Output the [X, Y] coordinate of the center of the cell containing the given text.  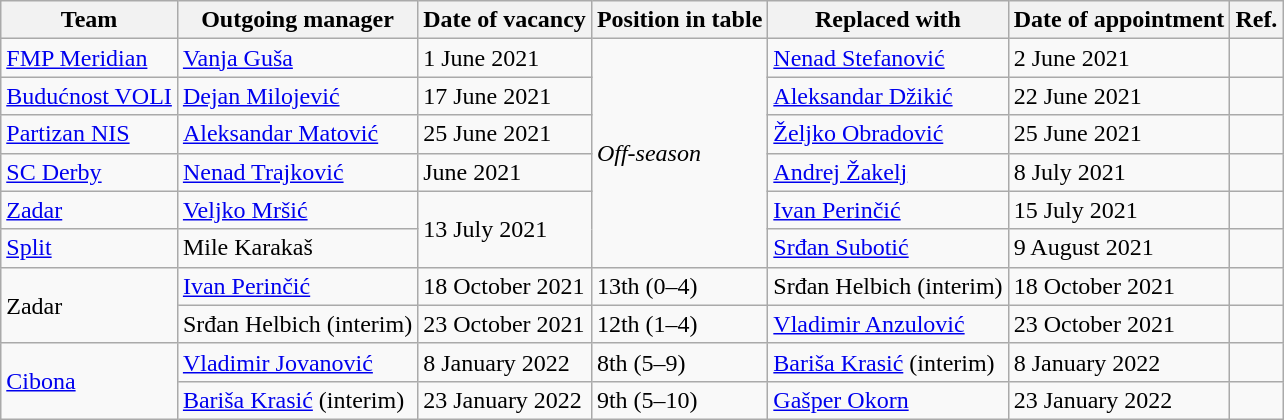
Veljko Mršić [297, 210]
Position in table [679, 20]
9 August 2021 [1119, 248]
Željko Obradović [888, 134]
13 July 2021 [505, 229]
Date of vacancy [505, 20]
Replaced with [888, 20]
Mile Karakaš [297, 248]
Cibona [90, 381]
2 June 2021 [1119, 58]
FMP Meridian [90, 58]
Dejan Milojević [297, 96]
1 June 2021 [505, 58]
Budućnost VOLI [90, 96]
9th (5–10) [679, 400]
Srđan Subotić [888, 248]
Nenad Trajković [297, 172]
Andrej Žakelj [888, 172]
Date of appointment [1119, 20]
Off-season [679, 153]
Nenad Stefanović [888, 58]
22 June 2021 [1119, 96]
8th (5–9) [679, 362]
15 July 2021 [1119, 210]
12th (1–4) [679, 324]
17 June 2021 [505, 96]
Outgoing manager [297, 20]
Partizan NIS [90, 134]
June 2021 [505, 172]
Aleksandar Matović [297, 134]
Team [90, 20]
Vladimir Anzulović [888, 324]
Aleksandar Džikić [888, 96]
Ref. [1256, 20]
Gašper Okorn [888, 400]
SC Derby [90, 172]
Vanja Guša [297, 58]
8 July 2021 [1119, 172]
Split [90, 248]
Vladimir Jovanović [297, 362]
13th (0–4) [679, 286]
